Return the [X, Y] coordinate for the center point of the cell that contains the specified text.  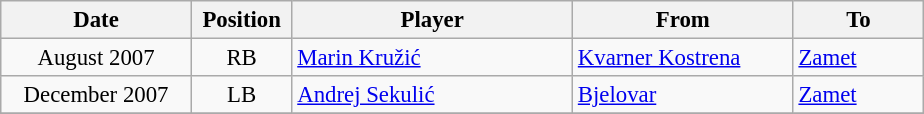
From [684, 20]
December 2007 [96, 95]
LB [242, 95]
Position [242, 20]
Kvarner Kostrena [684, 58]
August 2007 [96, 58]
Andrej Sekulić [432, 95]
Date [96, 20]
Player [432, 20]
Bjelovar [684, 95]
RB [242, 58]
Marin Kružić [432, 58]
To [858, 20]
